Return [x, y] of the center of cell containing provided text 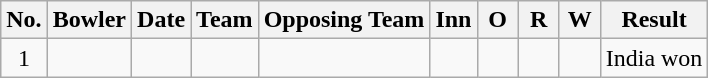
No. [24, 20]
W [580, 20]
Inn [454, 20]
Opposing Team [344, 20]
India won [654, 58]
1 [24, 58]
Team [225, 20]
Bowler [89, 20]
O [498, 20]
Date [162, 20]
R [538, 20]
Result [654, 20]
